Detect which cell encompasses the target text, then output its [X, Y] center coordinate. 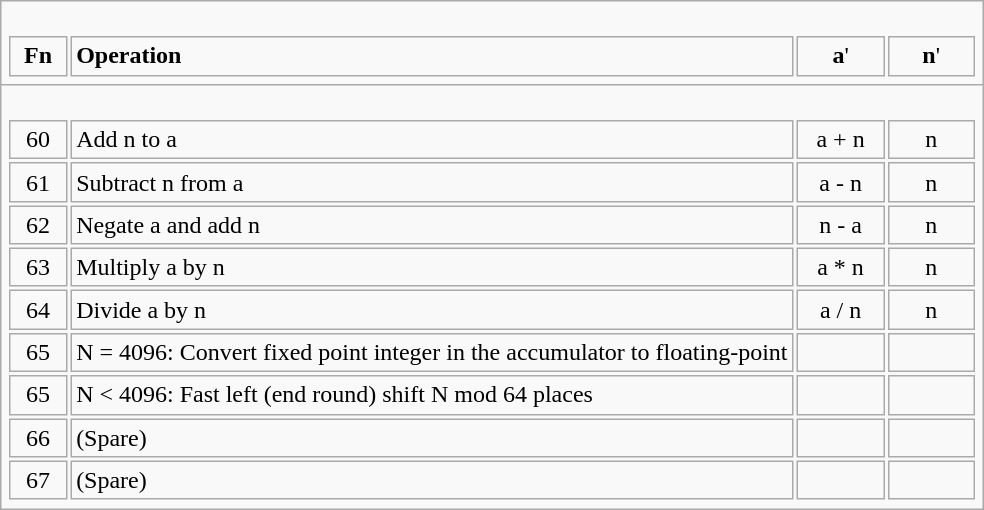
Subtract n from a [432, 182]
62 [38, 225]
66 [38, 438]
67 [38, 480]
a / n [841, 310]
N = 4096: Convert fixed point integer in the accumulator to floating-point [432, 353]
n - a [841, 225]
64 [38, 310]
Fn [38, 56]
63 [38, 268]
Multiply a by n [432, 268]
Negate a and add n [432, 225]
Add n to a [432, 140]
a' [841, 56]
Divide a by n [432, 310]
a - n [841, 182]
Operation [432, 56]
n' [931, 56]
N < 4096: Fast left (end round) shift N mod 64 places [432, 395]
60 [38, 140]
61 [38, 182]
a * n [841, 268]
a + n [841, 140]
Fn Operation a' n' [492, 43]
